Pinpoint the cell where the given text exists, returning its (X, Y) midpoint coordinate. 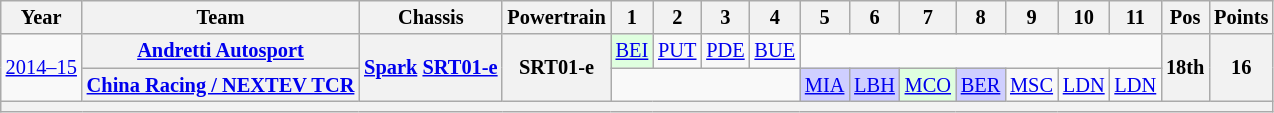
Powertrain (556, 17)
MSC (1032, 85)
Pos (1185, 17)
Year (42, 17)
China Racing / NEXTEV TCR (220, 85)
16 (1241, 68)
Chassis (430, 17)
2 (677, 17)
MCO (928, 85)
11 (1135, 17)
Spark SRT01-e (430, 68)
Team (220, 17)
1 (632, 17)
SRT01-e (556, 68)
9 (1032, 17)
PDE (725, 51)
18th (1185, 68)
2014–15 (42, 68)
6 (874, 17)
LBH (874, 85)
4 (775, 17)
PUT (677, 51)
MIA (824, 85)
BER (980, 85)
Andretti Autosport (220, 51)
8 (980, 17)
7 (928, 17)
3 (725, 17)
Points (1241, 17)
BEI (632, 51)
BUE (775, 51)
10 (1084, 17)
5 (824, 17)
